Locate the cell with the specified text and output its (x, y) center coordinate. 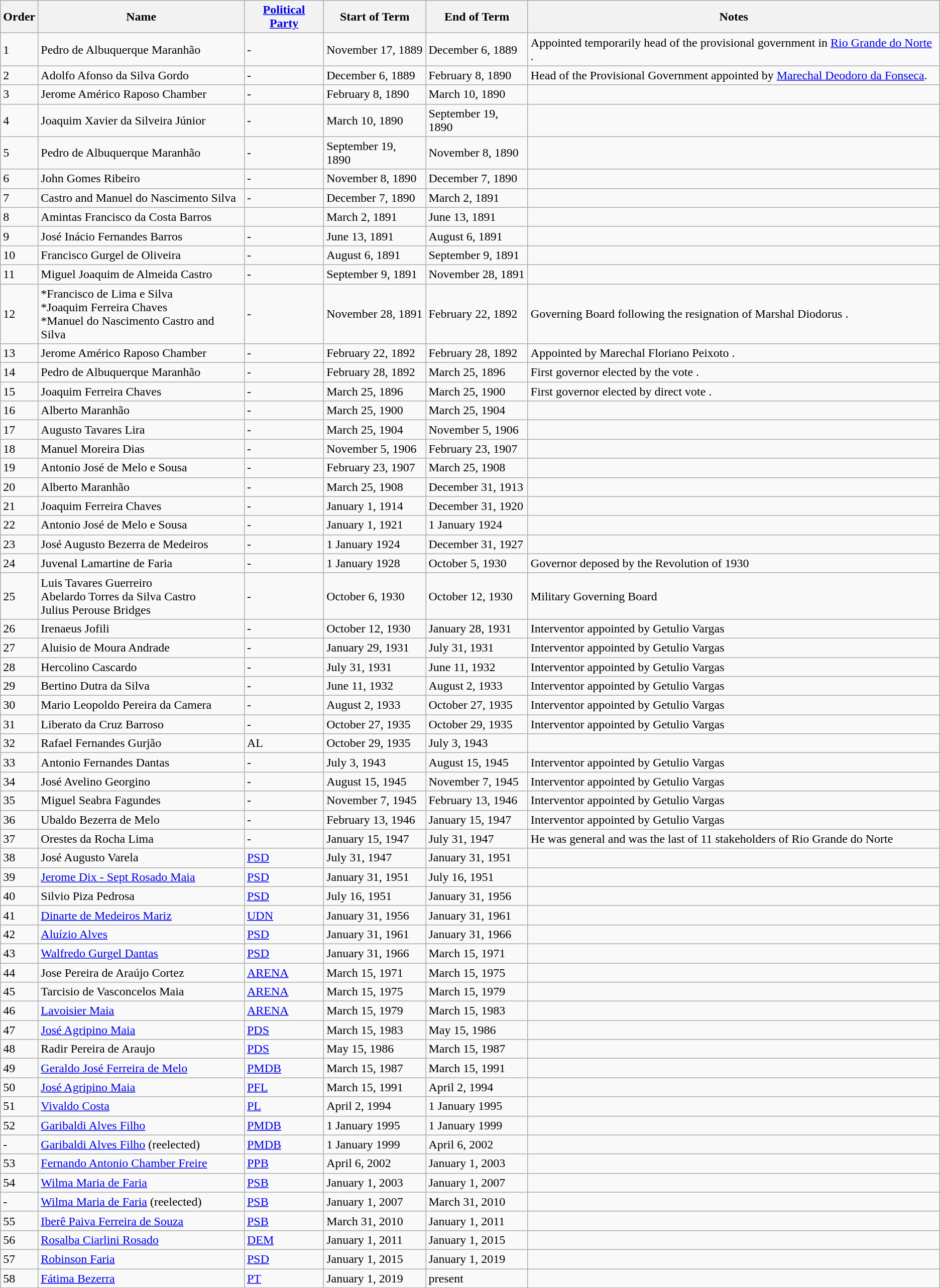
PPB (284, 1164)
present (477, 1278)
Antonio Fernandes Dantas (142, 762)
Miguel Seabra Fagundes (142, 801)
Mario Leopoldo Pereira da Camera (142, 705)
Castro and Manuel do Nascimento Silva (142, 198)
Name (142, 17)
Wilma Maria de Faria (reelected) (142, 1202)
30 (19, 705)
December 31, 1920 (477, 506)
22 (19, 525)
Notes (734, 17)
10 (19, 255)
17 (19, 430)
18 (19, 449)
*Francisco de Lima e Silva*Joaquim Ferreira Chaves*Manuel do Nascimento Castro and Silva (142, 314)
1 (19, 49)
Appointed temporarily head of the provisional government in Rio Grande do Norte . (734, 49)
55 (19, 1221)
51 (19, 1106)
13 (19, 353)
27 (19, 648)
January 1, 1914 (375, 506)
Dinarte de Medeiros Mariz (142, 915)
44 (19, 972)
37 (19, 839)
56 (19, 1240)
José Augusto Bezerra de Medeiros (142, 544)
Fátima Bezerra (142, 1278)
19 (19, 468)
3 (19, 94)
Appointed by Marechal Floriano Peixoto . (734, 353)
First governor elected by direct vote . (734, 392)
UDN (284, 915)
31 (19, 724)
Fernando Antonio Chamber Freire (142, 1164)
9 (19, 236)
Tarcisio de Vasconcelos Maia (142, 992)
41 (19, 915)
Miguel Joaquim de Almeida Castro (142, 274)
Juvenal Lamartine de Faria (142, 563)
Orestes da Rocha Lima (142, 839)
October 6, 1930 (375, 596)
October 5, 1930 (477, 563)
29 (19, 686)
John Gomes Ribeiro (142, 179)
January 1, 1921 (375, 525)
Military Governing Board (734, 596)
Rafael Fernandes Gurjão (142, 743)
Hercolino Cascardo (142, 667)
Radir Pereira de Araujo (142, 1049)
DEM (284, 1240)
Governing Board following the resignation of Marshal Diodorus . (734, 314)
Joaquim Xavier da Silveira Júnior (142, 120)
José Augusto Varela (142, 858)
52 (19, 1125)
45 (19, 992)
2 (19, 75)
14 (19, 372)
José Inácio Fernandes Barros (142, 236)
39 (19, 877)
Start of Term (375, 17)
Luis Tavares Guerreiro Abelardo Torres da Silva Castro Julius Perouse Bridges (142, 596)
8 (19, 217)
Irenaeus Jofili (142, 628)
Jose Pereira de Araújo Cortez (142, 972)
Francisco Gurgel de Oliveira (142, 255)
36 (19, 820)
48 (19, 1049)
16 (19, 411)
Geraldo José Ferreira de Melo (142, 1068)
He was general and was the last of 11 stakeholders of Rio Grande do Norte (734, 839)
Jerome Dix - Sept Rosado Maia (142, 877)
23 (19, 544)
25 (19, 596)
50 (19, 1087)
Adolfo Afonso da Silva Gordo (142, 75)
Ubaldo Bezerra de Melo (142, 820)
First governor elected by the vote . (734, 372)
33 (19, 762)
Augusto Tavares Lira (142, 430)
54 (19, 1183)
Amintas Francisco da Costa Barros (142, 217)
Vivaldo Costa (142, 1106)
PT (284, 1278)
21 (19, 506)
40 (19, 896)
Iberê Paiva Ferreira de Souza (142, 1221)
47 (19, 1030)
58 (19, 1278)
15 (19, 392)
AL (284, 743)
53 (19, 1164)
49 (19, 1068)
Order (19, 17)
PFL (284, 1087)
Liberato da Cruz Barroso (142, 724)
Political Party (284, 17)
20 (19, 487)
1 January 1928 (375, 563)
43 (19, 953)
Aluisio de Moura Andrade (142, 648)
42 (19, 934)
32 (19, 743)
PL (284, 1106)
November 17, 1889 (375, 49)
End of Term (477, 17)
January 29, 1931 (375, 648)
28 (19, 667)
26 (19, 628)
Silvio Piza Pedrosa (142, 896)
5 (19, 153)
José Avelino Georgino (142, 782)
Garibaldi Alves Filho (reelected) (142, 1144)
11 (19, 274)
Manuel Moreira Dias (142, 449)
7 (19, 198)
Lavoisier Maia (142, 1011)
12 (19, 314)
December 31, 1913 (477, 487)
4 (19, 120)
6 (19, 179)
46 (19, 1011)
Walfredo Gurgel Dantas (142, 953)
Rosalba Ciarlini Rosado (142, 1240)
Robinson Faria (142, 1259)
Governor deposed by the Revolution of 1930 (734, 563)
Wilma Maria de Faria (142, 1183)
December 31, 1927 (477, 544)
Bertino Dutra da Silva (142, 686)
Aluízio Alves (142, 934)
January 28, 1931 (477, 628)
24 (19, 563)
34 (19, 782)
38 (19, 858)
Garibaldi Alves Filho (142, 1125)
Head of the Provisional Government appointed by Marechal Deodoro da Fonseca. (734, 75)
57 (19, 1259)
35 (19, 801)
